Search for the cell housing the specified text and yield its [X, Y] center coordinate. 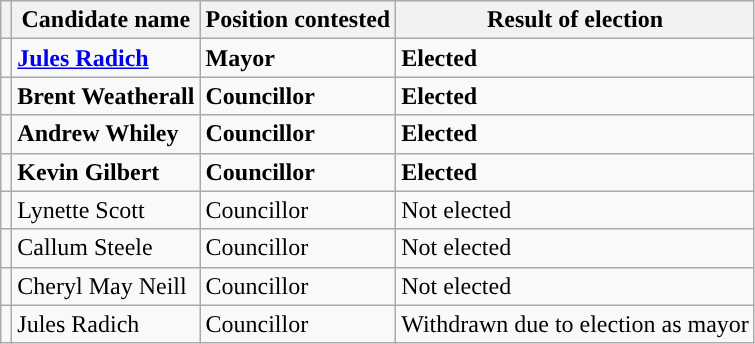
Andrew Whiley [106, 134]
Cheryl May Neill [106, 286]
Result of election [576, 20]
Mayor [298, 58]
Brent Weatherall [106, 96]
Callum Steele [106, 248]
Withdrawn due to election as mayor [576, 324]
Lynette Scott [106, 210]
Position contested [298, 20]
Kevin Gilbert [106, 172]
Candidate name [106, 20]
